Pinpoint the cell where the given text exists, returning its (x, y) midpoint coordinate. 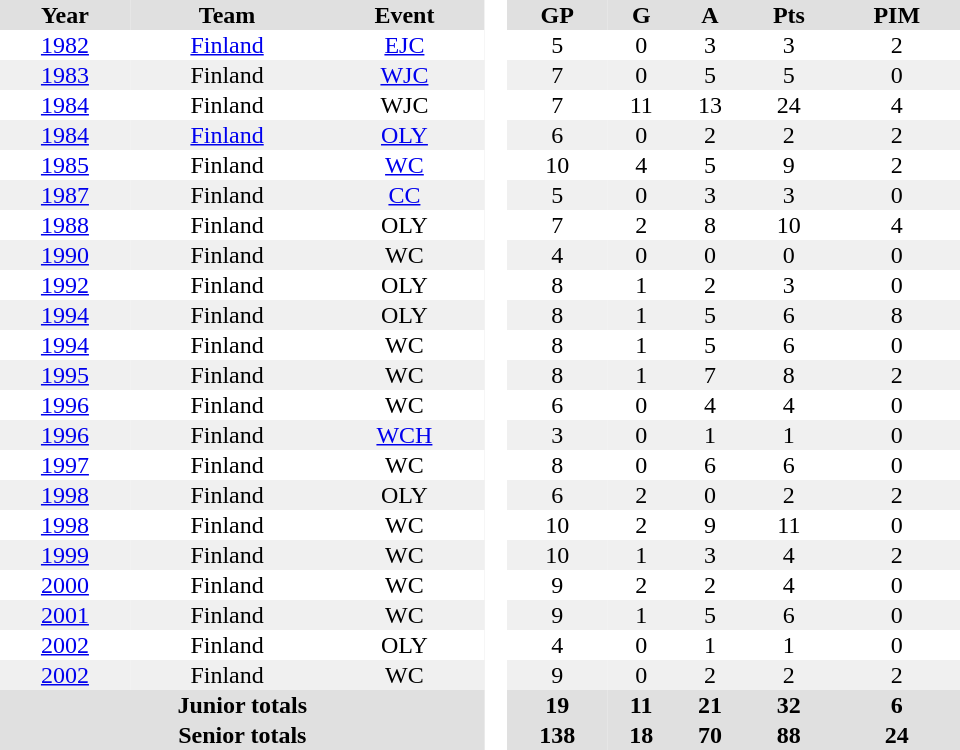
Junior totals (242, 705)
18 (642, 735)
19 (558, 705)
1992 (65, 285)
Event (404, 15)
Year (65, 15)
32 (788, 705)
2000 (65, 585)
1995 (65, 375)
G (642, 15)
1988 (65, 225)
PIM (896, 15)
13 (710, 105)
1983 (65, 75)
1985 (65, 165)
Pts (788, 15)
70 (710, 735)
1987 (65, 195)
21 (710, 705)
1997 (65, 465)
1990 (65, 255)
EJC (404, 45)
88 (788, 735)
CC (404, 195)
Senior totals (242, 735)
1999 (65, 555)
138 (558, 735)
WCH (404, 435)
2001 (65, 615)
GP (558, 15)
Team (227, 15)
A (710, 15)
1982 (65, 45)
